For the text-containing cell, return its midpoint in [x, y] coordinate format. 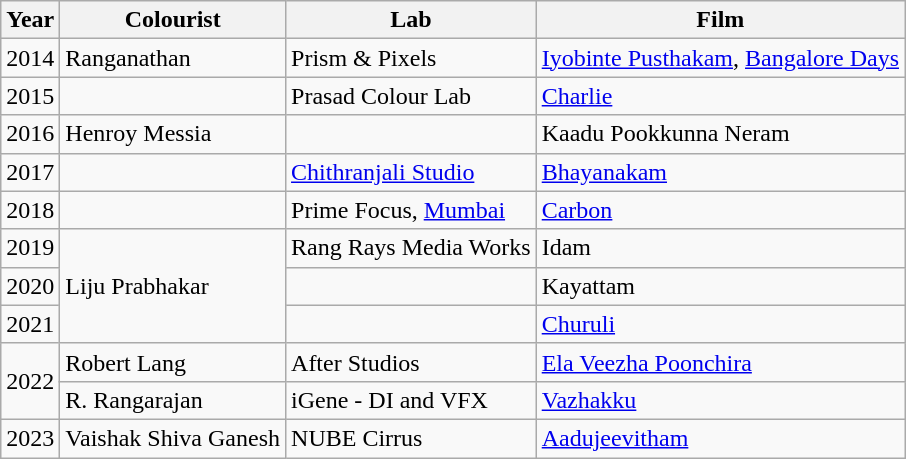
2021 [30, 324]
2022 [30, 381]
Idam [720, 248]
2017 [30, 172]
2018 [30, 210]
Colourist [173, 20]
2014 [30, 58]
After Studios [412, 362]
Prism & Pixels [412, 58]
Ranganathan [173, 58]
Vaishak Shiva Ganesh [173, 438]
Churuli [720, 324]
Robert Lang [173, 362]
Kayattam [720, 286]
Rang Rays Media Works [412, 248]
Kaadu Pookkunna Neram [720, 134]
Iyobinte Pusthakam, Bangalore Days [720, 58]
Film [720, 20]
Charlie [720, 96]
Year [30, 20]
iGene - DI and VFX [412, 400]
2019 [30, 248]
Carbon [720, 210]
2023 [30, 438]
R. Rangarajan [173, 400]
Prime Focus, Mumbai [412, 210]
NUBE Cirrus [412, 438]
Vazhakku [720, 400]
2016 [30, 134]
2015 [30, 96]
Aadujeevitham [720, 438]
Prasad Colour Lab [412, 96]
Ela Veezha Poonchira [720, 362]
Lab [412, 20]
Chithranjali Studio [412, 172]
Liju Prabhakar [173, 286]
Henroy Messia [173, 134]
2020 [30, 286]
Bhayanakam [720, 172]
